Locate the cell with the specified text and output its (X, Y) center coordinate. 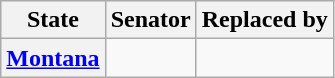
State (53, 20)
Replaced by (264, 20)
Montana (53, 58)
Senator (150, 20)
